Return (x, y) of the center of cell containing provided text 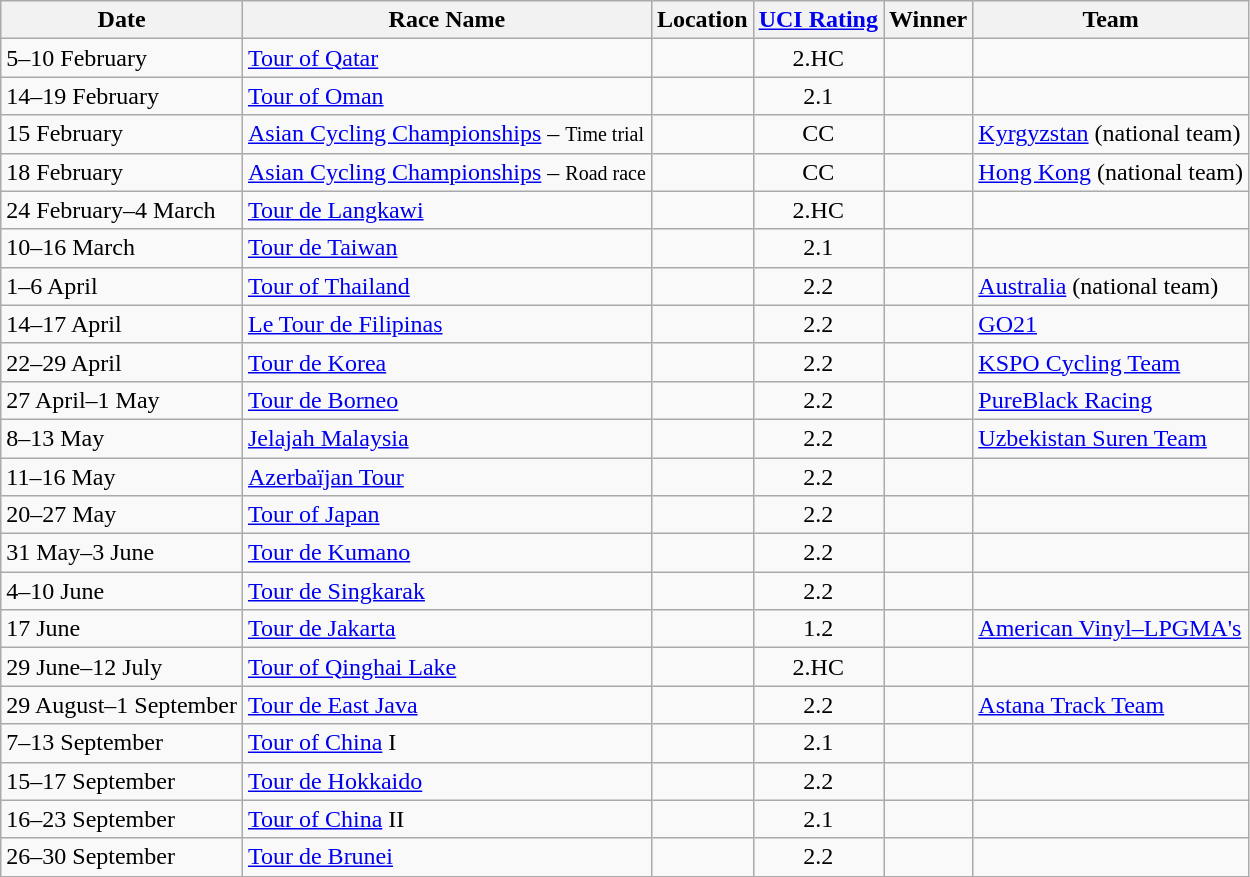
Tour of Thailand (446, 286)
Tour of China II (446, 819)
31 May–3 June (122, 553)
1.2 (818, 629)
Winner (928, 20)
20–27 May (122, 515)
7–13 September (122, 743)
10–16 March (122, 248)
Date (122, 20)
Team (1111, 20)
18 February (122, 172)
American Vinyl–LPGMA's (1111, 629)
Location (702, 20)
PureBlack Racing (1111, 400)
15 February (122, 134)
Asian Cycling Championships – Road race (446, 172)
Uzbekistan Suren Team (1111, 438)
5–10 February (122, 58)
Jelajah Malaysia (446, 438)
16–23 September (122, 819)
14–17 April (122, 324)
Tour of Japan (446, 515)
14–19 February (122, 96)
Tour de Singkarak (446, 591)
Australia (national team) (1111, 286)
Kyrgyzstan (national team) (1111, 134)
11–16 May (122, 477)
Tour de East Java (446, 705)
Asian Cycling Championships – Time trial (446, 134)
Tour of China I (446, 743)
Tour de Kumano (446, 553)
Hong Kong (national team) (1111, 172)
KSPO Cycling Team (1111, 362)
Tour de Hokkaido (446, 781)
Tour de Langkawi (446, 210)
Tour de Jakarta (446, 629)
Le Tour de Filipinas (446, 324)
24 February–4 March (122, 210)
1–6 April (122, 286)
29 June–12 July (122, 667)
Tour of Qatar (446, 58)
15–17 September (122, 781)
Race Name (446, 20)
29 August–1 September (122, 705)
Tour de Borneo (446, 400)
Tour of Oman (446, 96)
22–29 April (122, 362)
26–30 September (122, 857)
8–13 May (122, 438)
UCI Rating (818, 20)
17 June (122, 629)
Tour de Taiwan (446, 248)
GO21 (1111, 324)
4–10 June (122, 591)
Azerbaïjan Tour (446, 477)
27 April–1 May (122, 400)
Astana Track Team (1111, 705)
Tour de Brunei (446, 857)
Tour of Qinghai Lake (446, 667)
Tour de Korea (446, 362)
